Extract the (X, Y) coordinate from the center of the cell holding the provided text.  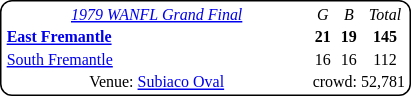
145 (384, 37)
B (348, 14)
South Fremantle (156, 60)
crowd: 52,781 (358, 82)
19 (348, 37)
1979 WANFL Grand Final (156, 14)
21 (322, 37)
112 (384, 60)
Total (384, 14)
Venue: Subiaco Oval (156, 82)
East Fremantle (156, 37)
G (322, 14)
